Scan for the cell matching the given text and deliver its (X, Y) coordinate at center. 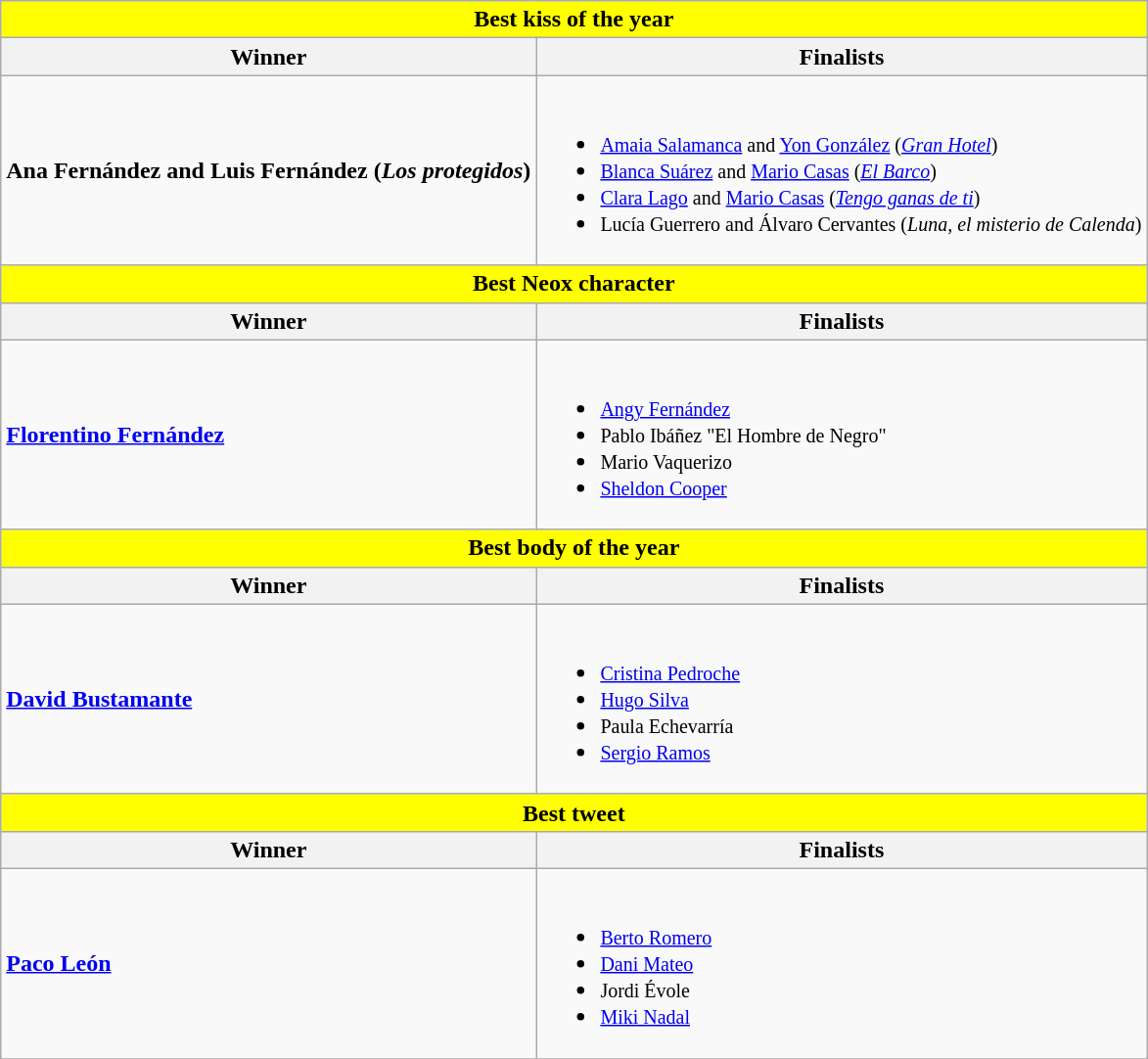
Paco León (268, 963)
Best tweet (574, 812)
Berto RomeroDani MateoJordi ÉvoleMiki Nadal (842, 963)
Best body of the year (574, 548)
Cristina PedrocheHugo SilvaPaula EchevarríaSergio Ramos (842, 699)
Ana Fernández and Luis Fernández (Los protegidos) (268, 170)
David Bustamante (268, 699)
Best kiss of the year (574, 20)
Best Neox character (574, 284)
Florentino Fernández (268, 435)
Angy FernándezPablo Ibáñez "El Hombre de Negro"Mario VaquerizoSheldon Cooper (842, 435)
